Determine the [X, Y] coordinate at the center of the cell enclosing the given text.  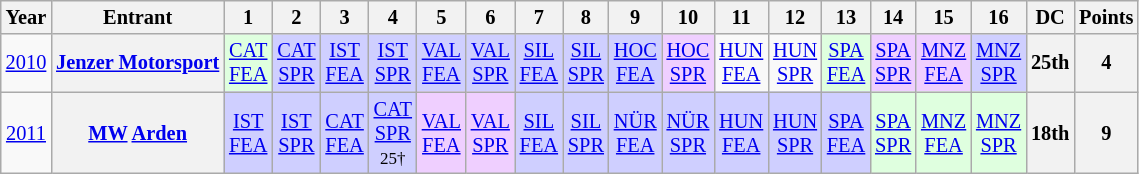
15 [944, 17]
8 [586, 17]
2011 [26, 133]
14 [893, 17]
18th [1050, 133]
CATSPR25† [393, 133]
HOCFEA [636, 63]
6 [490, 17]
11 [741, 17]
CATSPR [296, 63]
25th [1050, 63]
13 [846, 17]
16 [998, 17]
Entrant [138, 17]
Points [1106, 17]
5 [442, 17]
2 [296, 17]
NÜRFEA [636, 133]
MW Arden [138, 133]
Year [26, 17]
1 [248, 17]
10 [688, 17]
3 [344, 17]
Jenzer Motorsport [138, 63]
12 [795, 17]
2010 [26, 63]
DC [1050, 17]
NÜRSPR [688, 133]
7 [539, 17]
HOCSPR [688, 63]
